Provide the [x, y] coordinate of the cell's center where the given text is located.  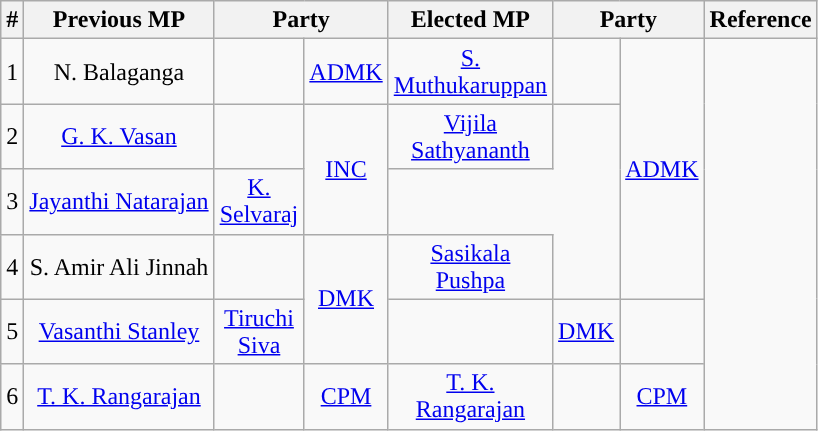
5 [12, 332]
Vijila Sathyananth [470, 136]
6 [12, 396]
G. K. Vasan [119, 136]
Reference [760, 20]
INC [346, 169]
K. Selvaraj [259, 202]
3 [12, 202]
4 [12, 266]
Jayanthi Natarajan [119, 202]
Sasikala Pushpa [470, 266]
N. Balaganga [119, 72]
Tiruchi Siva [259, 332]
# [12, 20]
2 [12, 136]
S. Amir Ali Jinnah [119, 266]
1 [12, 72]
Vasanthi Stanley [119, 332]
Previous MP [119, 20]
Elected MP [470, 20]
S. Muthukaruppan [470, 72]
